Find where the given text appears and provide that cell's center as (X, Y) coordinate. 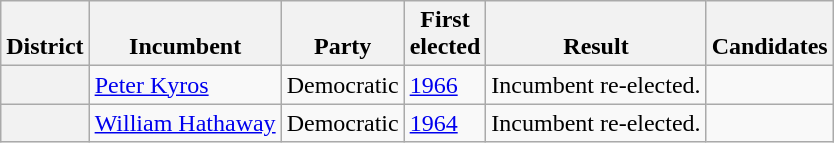
Firstelected (445, 34)
1966 (445, 85)
Result (596, 34)
Peter Kyros (185, 85)
District (45, 34)
Party (342, 34)
William Hathaway (185, 123)
Candidates (770, 34)
1964 (445, 123)
Incumbent (185, 34)
